Detect which cell encompasses the target text, then output its [x, y] center coordinate. 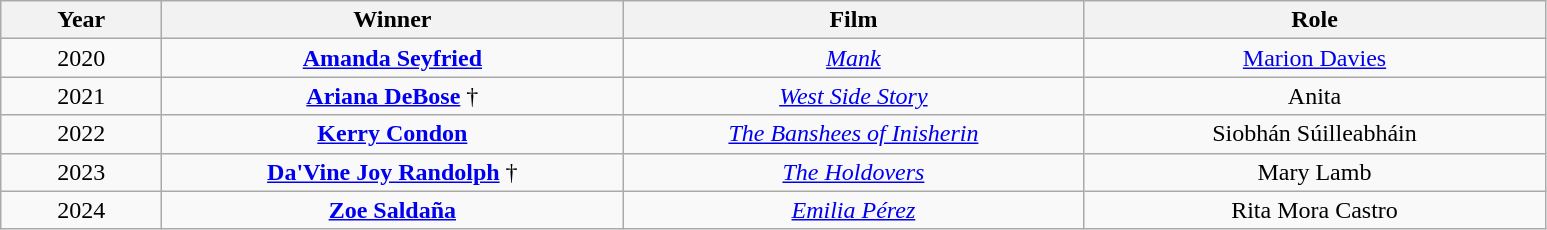
West Side Story [854, 96]
2020 [82, 58]
Ariana DeBose † [392, 96]
Role [1314, 20]
Rita Mora Castro [1314, 210]
Zoe Saldaña [392, 210]
Marion Davies [1314, 58]
The Banshees of Inisherin [854, 134]
Anita [1314, 96]
Year [82, 20]
2021 [82, 96]
2022 [82, 134]
The Holdovers [854, 172]
Winner [392, 20]
Da'Vine Joy Randolph † [392, 172]
Mary Lamb [1314, 172]
Mank [854, 58]
Siobhán Súilleabháin [1314, 134]
Emilia Pérez [854, 210]
2023 [82, 172]
Film [854, 20]
2024 [82, 210]
Kerry Condon [392, 134]
Amanda Seyfried [392, 58]
